Locate the cell with the specified text and output its [X, Y] center coordinate. 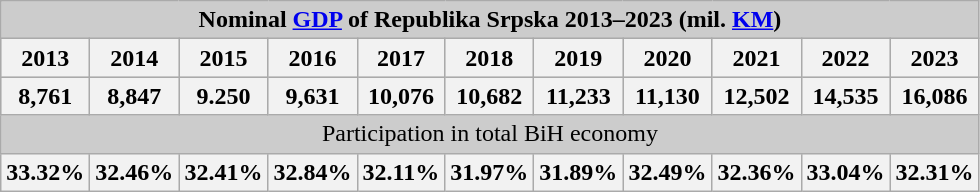
2021 [756, 58]
8,847 [134, 96]
2020 [668, 58]
11,130 [668, 96]
2018 [490, 58]
2016 [312, 58]
32.41% [224, 172]
33.04% [846, 172]
10,076 [401, 96]
11,233 [578, 96]
2013 [46, 58]
8,761 [46, 96]
31.89% [578, 172]
Nominal GDP of Republika Srpska 2013–2023 (mil. KM) [490, 20]
31.97% [490, 172]
32.84% [312, 172]
32.36% [756, 172]
2023 [934, 58]
12,502 [756, 96]
2019 [578, 58]
32.11% [401, 172]
2022 [846, 58]
2015 [224, 58]
9.250 [224, 96]
16,086 [934, 96]
14,535 [846, 96]
9,631 [312, 96]
32.31% [934, 172]
32.46% [134, 172]
Participation in total BiH economy [490, 134]
2014 [134, 58]
2017 [401, 58]
32.49% [668, 172]
33.32% [46, 172]
10,682 [490, 96]
